Pinpoint the cell where the given text exists, returning its (x, y) midpoint coordinate. 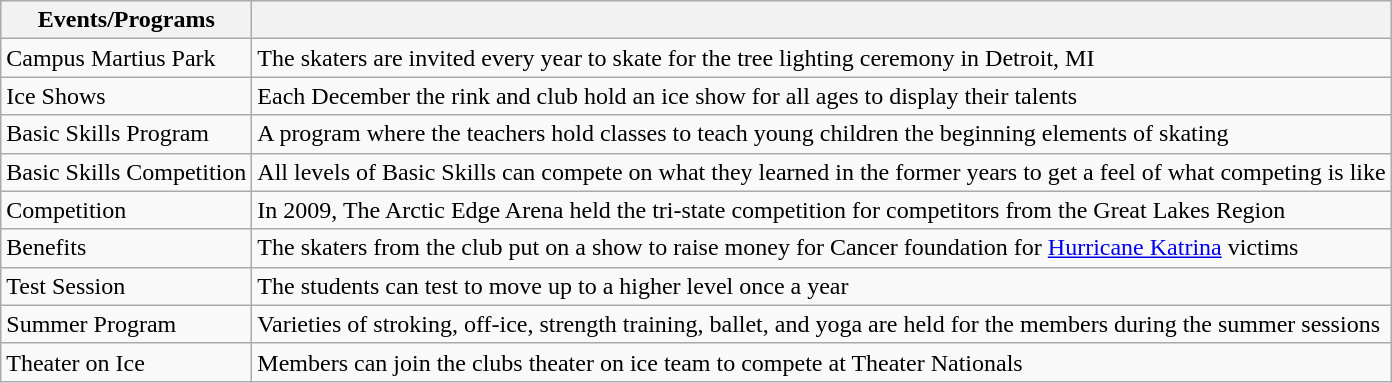
Benefits (126, 248)
In 2009, The Arctic Edge Arena held the tri-state competition for competitors from the Great Lakes Region (822, 210)
Basic Skills Competition (126, 172)
Each December the rink and club hold an ice show for all ages to display their talents (822, 96)
Summer Program (126, 324)
The skaters from the club put on a show to raise money for Cancer foundation for Hurricane Katrina victims (822, 248)
Members can join the clubs theater on ice team to compete at Theater Nationals (822, 362)
All levels of Basic Skills can compete on what they learned in the former years to get a feel of what competing is like (822, 172)
Theater on Ice (126, 362)
Basic Skills Program (126, 134)
Competition (126, 210)
Campus Martius Park (126, 58)
The skaters are invited every year to skate for the tree lighting ceremony in Detroit, MI (822, 58)
Ice Shows (126, 96)
Events/Programs (126, 20)
The students can test to move up to a higher level once a year (822, 286)
Varieties of stroking, off-ice, strength training, ballet, and yoga are held for the members during the summer sessions (822, 324)
A program where the teachers hold classes to teach young children the beginning elements of skating (822, 134)
Test Session (126, 286)
